Capture the cell that displays the provided text and extract its [X, Y] central coordinate. 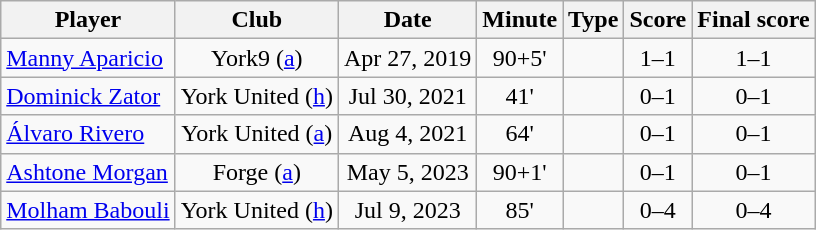
Álvaro Rivero [88, 134]
Minute [520, 20]
Dominick Zator [88, 96]
Molham Babouli [88, 210]
85' [520, 210]
Manny Aparicio [88, 58]
Apr 27, 2019 [407, 58]
41' [520, 96]
Type [594, 20]
York United (a) [256, 134]
90+1' [520, 172]
Date [407, 20]
Jul 9, 2023 [407, 210]
90+5' [520, 58]
Ashtone Morgan [88, 172]
Aug 4, 2021 [407, 134]
Forge (a) [256, 172]
York9 (a) [256, 58]
64' [520, 134]
Club [256, 20]
Score [658, 20]
Player [88, 20]
May 5, 2023 [407, 172]
Final score [754, 20]
Jul 30, 2021 [407, 96]
